Provide the (X, Y) coordinate of the cell's center where the given text is located.  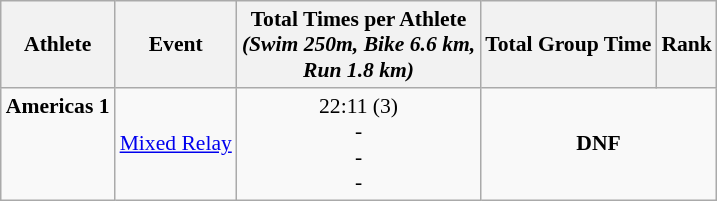
22:11 (3)--- (358, 144)
Mixed Relay (176, 144)
Americas 1 (58, 144)
Athlete (58, 44)
Total Times per Athlete (Swim 250m, Bike 6.6 km, Run 1.8 km) (358, 44)
Total Group Time (568, 44)
Rank (686, 44)
DNF (598, 144)
Event (176, 44)
